Determine the (x, y) coordinate at the center of the cell enclosing the given text.  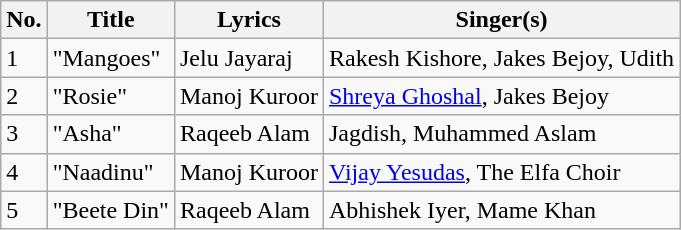
"Naadinu" (110, 172)
Shreya Ghoshal, Jakes Bejoy (501, 96)
Rakesh Kishore, Jakes Bejoy, Udith (501, 58)
No. (24, 20)
Lyrics (248, 20)
Singer(s) (501, 20)
Vijay Yesudas, The Elfa Choir (501, 172)
2 (24, 96)
Abhishek Iyer, Mame Khan (501, 210)
Jagdish, Muhammed Aslam (501, 134)
Title (110, 20)
5 (24, 210)
Jelu Jayaraj (248, 58)
"Mangoes" (110, 58)
"Rosie" (110, 96)
"Asha" (110, 134)
3 (24, 134)
1 (24, 58)
4 (24, 172)
"Beete Din" (110, 210)
